Determine the [x, y] coordinate at the center of the cell enclosing the given text.  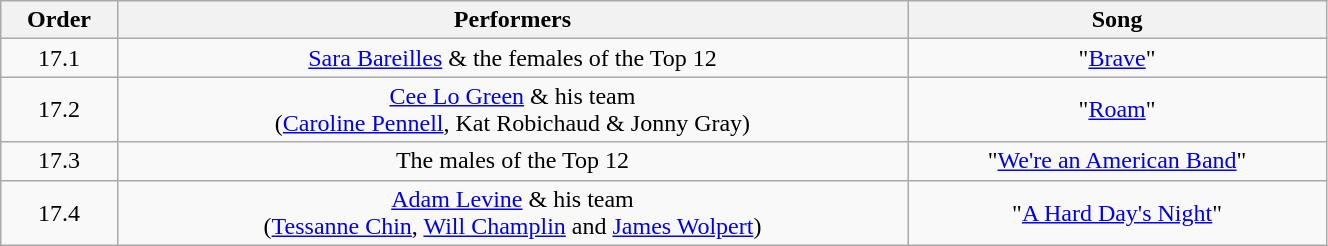
Adam Levine & his team(Tessanne Chin, Will Champlin and James Wolpert) [512, 212]
Order [60, 20]
"We're an American Band" [1118, 161]
The males of the Top 12 [512, 161]
Sara Bareilles & the females of the Top 12 [512, 58]
Cee Lo Green & his team(Caroline Pennell, Kat Robichaud & Jonny Gray) [512, 110]
Performers [512, 20]
17.3 [60, 161]
17.4 [60, 212]
Song [1118, 20]
"Brave" [1118, 58]
"A Hard Day's Night" [1118, 212]
17.1 [60, 58]
17.2 [60, 110]
"Roam" [1118, 110]
